Provide the [x, y] coordinate of the cell's center where the given text is located.  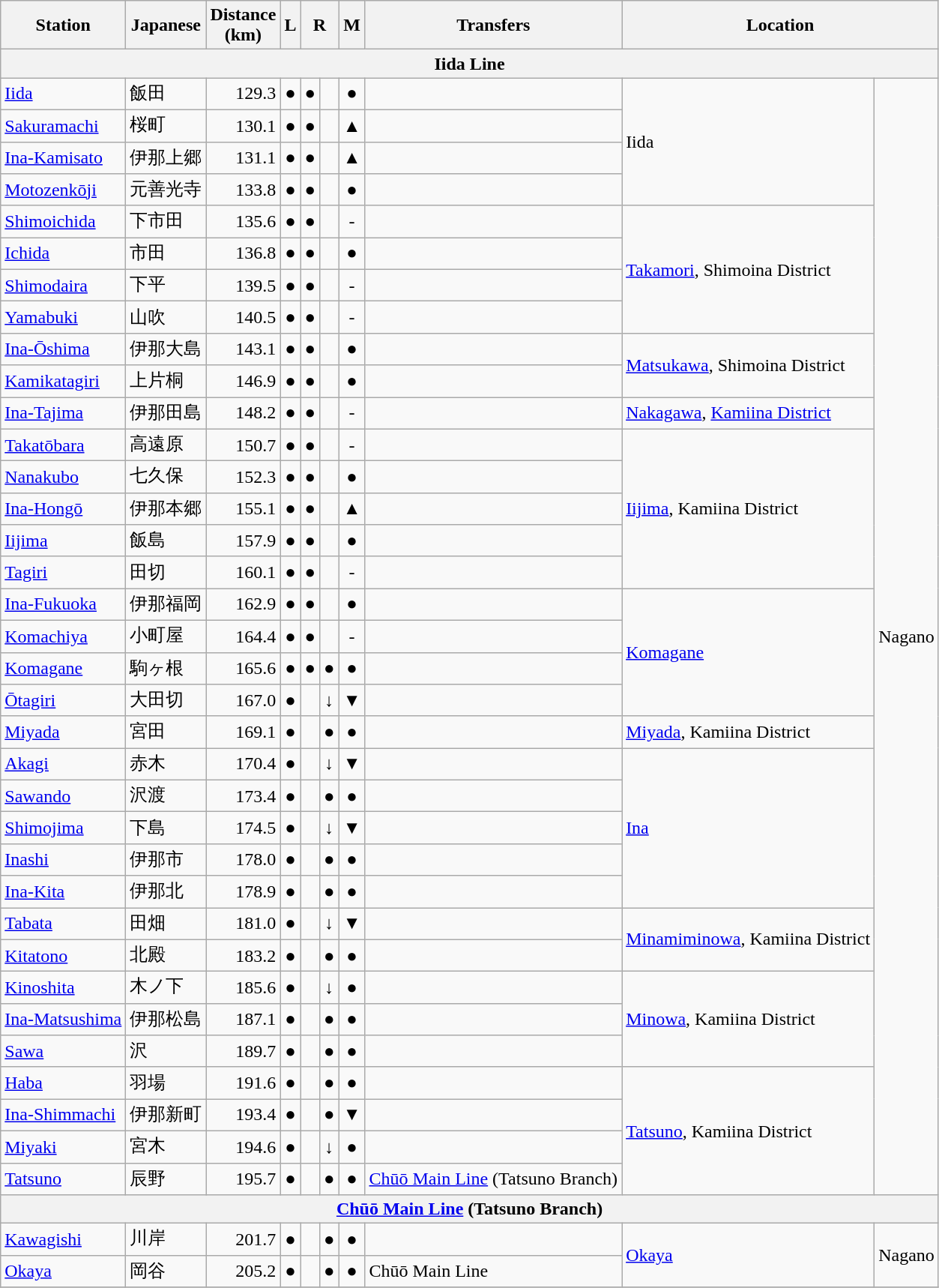
Ina-Tajima [63, 414]
Komachiya [63, 636]
Sawa [63, 1051]
Motozenkōji [63, 190]
Akagi [63, 765]
195.7 [243, 1179]
伊那新町 [166, 1116]
169.1 [243, 732]
Iijima [63, 541]
Kinoshita [63, 988]
宮田 [166, 732]
伊那本郷 [166, 508]
Takamori, Shimoina District [748, 269]
Nakagawa, Kamiina District [748, 414]
伊那市 [166, 859]
Shimojima [63, 828]
田畑 [166, 924]
Ichida [63, 253]
Kitatono [63, 955]
Ōtagiri [63, 700]
Tatsuno [63, 1179]
下島 [166, 828]
139.5 [243, 285]
Chūō Main Line [493, 1272]
201.7 [243, 1240]
下平 [166, 285]
Tabata [63, 924]
田切 [166, 573]
152.3 [243, 477]
Station [63, 25]
165.6 [243, 669]
伊那福岡 [166, 604]
Tagiri [63, 573]
Iijima, Kamiina District [748, 508]
七久保 [166, 477]
167.0 [243, 700]
R [319, 25]
Ina-Shimmachi [63, 1116]
岡谷 [166, 1272]
143.1 [243, 349]
伊那上郷 [166, 157]
Miyada [63, 732]
155.1 [243, 508]
133.8 [243, 190]
Ina [748, 828]
伊那田島 [166, 414]
Ina-Kita [63, 892]
146.9 [243, 381]
Shimodaira [63, 285]
飯田 [166, 94]
Distance(km) [243, 25]
Iida Line [470, 64]
Transfers [493, 25]
131.1 [243, 157]
194.6 [243, 1147]
飯島 [166, 541]
Miyada, Kamiina District [748, 732]
上片桐 [166, 381]
Ina-Hongō [63, 508]
130.1 [243, 126]
Tatsuno, Kamiina District [748, 1131]
下市田 [166, 222]
Sakuramachi [63, 126]
Kawagishi [63, 1240]
大田切 [166, 700]
沢渡 [166, 796]
木ノ下 [166, 988]
174.5 [243, 828]
桜町 [166, 126]
小町屋 [166, 636]
赤木 [166, 765]
Shimoichida [63, 222]
Haba [63, 1083]
162.9 [243, 604]
Kamikatagiri [63, 381]
136.8 [243, 253]
M [352, 25]
Ina-Fukuoka [63, 604]
178.9 [243, 892]
北殿 [166, 955]
205.2 [243, 1272]
187.1 [243, 1020]
Ina-Ōshima [63, 349]
Minowa, Kamiina District [748, 1020]
市田 [166, 253]
Minamiminowa, Kamiina District [748, 939]
183.2 [243, 955]
178.0 [243, 859]
Yamabuki [63, 318]
Location [781, 25]
羽場 [166, 1083]
伊那北 [166, 892]
189.7 [243, 1051]
140.5 [243, 318]
Miyaki [63, 1147]
150.7 [243, 445]
Sawando [63, 796]
Ina-Matsushima [63, 1020]
Ina-Kamisato [63, 157]
135.6 [243, 222]
193.4 [243, 1116]
沢 [166, 1051]
駒ヶ根 [166, 669]
元善光寺 [166, 190]
宮木 [166, 1147]
170.4 [243, 765]
164.4 [243, 636]
高遠原 [166, 445]
129.3 [243, 94]
山吹 [166, 318]
191.6 [243, 1083]
Japanese [166, 25]
157.9 [243, 541]
160.1 [243, 573]
伊那松島 [166, 1020]
L [291, 25]
伊那大島 [166, 349]
173.4 [243, 796]
Takatōbara [63, 445]
148.2 [243, 414]
181.0 [243, 924]
Nanakubo [63, 477]
川岸 [166, 1240]
Matsukawa, Shimoina District [748, 364]
辰野 [166, 1179]
185.6 [243, 988]
Inashi [63, 859]
